Locate the cell with the specified text and output its (X, Y) center coordinate. 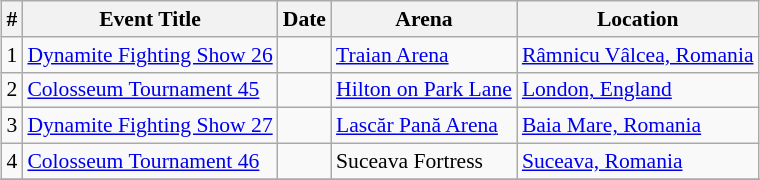
Arena (424, 19)
Location (638, 19)
London, England (638, 90)
3 (12, 126)
Baia Mare, Romania (638, 126)
# (12, 19)
Dynamite Fighting Show 26 (150, 55)
2 (12, 90)
4 (12, 162)
Colosseum Tournament 45 (150, 90)
Traian Arena (424, 55)
Dynamite Fighting Show 27 (150, 126)
Suceava Fortress (424, 162)
Hilton on Park Lane (424, 90)
Date (304, 19)
Colosseum Tournament 46 (150, 162)
Lascăr Pană Arena (424, 126)
Râmnicu Vâlcea, Romania (638, 55)
1 (12, 55)
Suceava, Romania (638, 162)
Event Title (150, 19)
